Pinpoint the cell where the given text exists, returning its [x, y] midpoint coordinate. 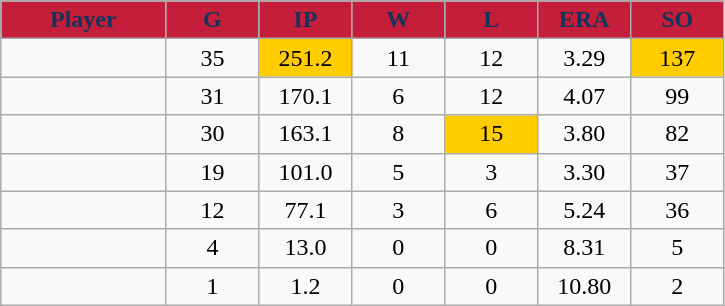
36 [678, 210]
30 [212, 134]
8.31 [584, 248]
4 [212, 248]
G [212, 20]
L [492, 20]
4.07 [584, 96]
IP [306, 20]
SO [678, 20]
137 [678, 58]
2 [678, 286]
15 [492, 134]
19 [212, 172]
31 [212, 96]
11 [398, 58]
W [398, 20]
163.1 [306, 134]
3.29 [584, 58]
101.0 [306, 172]
1.2 [306, 286]
ERA [584, 20]
170.1 [306, 96]
37 [678, 172]
3.80 [584, 134]
10.80 [584, 286]
77.1 [306, 210]
3.30 [584, 172]
1 [212, 286]
13.0 [306, 248]
8 [398, 134]
99 [678, 96]
251.2 [306, 58]
35 [212, 58]
Player [84, 20]
5.24 [584, 210]
82 [678, 134]
